Capture the cell that displays the provided text and extract its (X, Y) central coordinate. 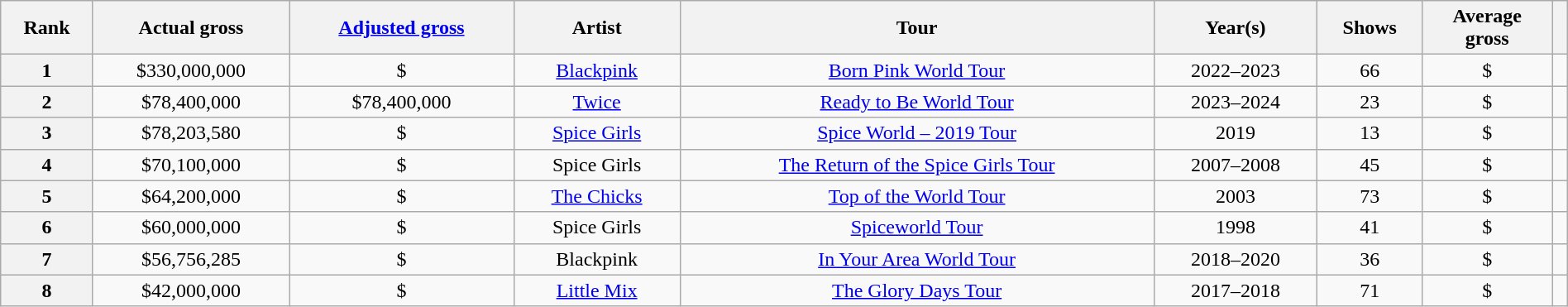
8 (46, 290)
$60,000,000 (191, 228)
6 (46, 228)
The Return of the Spice Girls Tour (916, 165)
The Chicks (597, 196)
2017–2018 (1236, 290)
The Glory Days Tour (916, 290)
2003 (1236, 196)
13 (1370, 133)
4 (46, 165)
3 (46, 133)
23 (1370, 102)
Year(s) (1236, 28)
$78,203,580 (191, 133)
$70,100,000 (191, 165)
1 (46, 70)
Artist (597, 28)
Twice (597, 102)
2019 (1236, 133)
2023–2024 (1236, 102)
Averagegross (1487, 28)
45 (1370, 165)
1998 (1236, 228)
Shows (1370, 28)
Tour (916, 28)
Actual gross (191, 28)
66 (1370, 70)
Top of the World Tour (916, 196)
Born Pink World Tour (916, 70)
41 (1370, 228)
Little Mix (597, 290)
2018–2020 (1236, 259)
2022–2023 (1236, 70)
$42,000,000 (191, 290)
36 (1370, 259)
73 (1370, 196)
Ready to Be World Tour (916, 102)
Spice World – 2019 Tour (916, 133)
$56,756,285 (191, 259)
7 (46, 259)
71 (1370, 290)
2007–2008 (1236, 165)
In Your Area World Tour (916, 259)
Adjusted gross (402, 28)
2 (46, 102)
Rank (46, 28)
$330,000,000 (191, 70)
Spiceworld Tour (916, 228)
$64,200,000 (191, 196)
5 (46, 196)
